Return [x, y] of the center of cell containing provided text 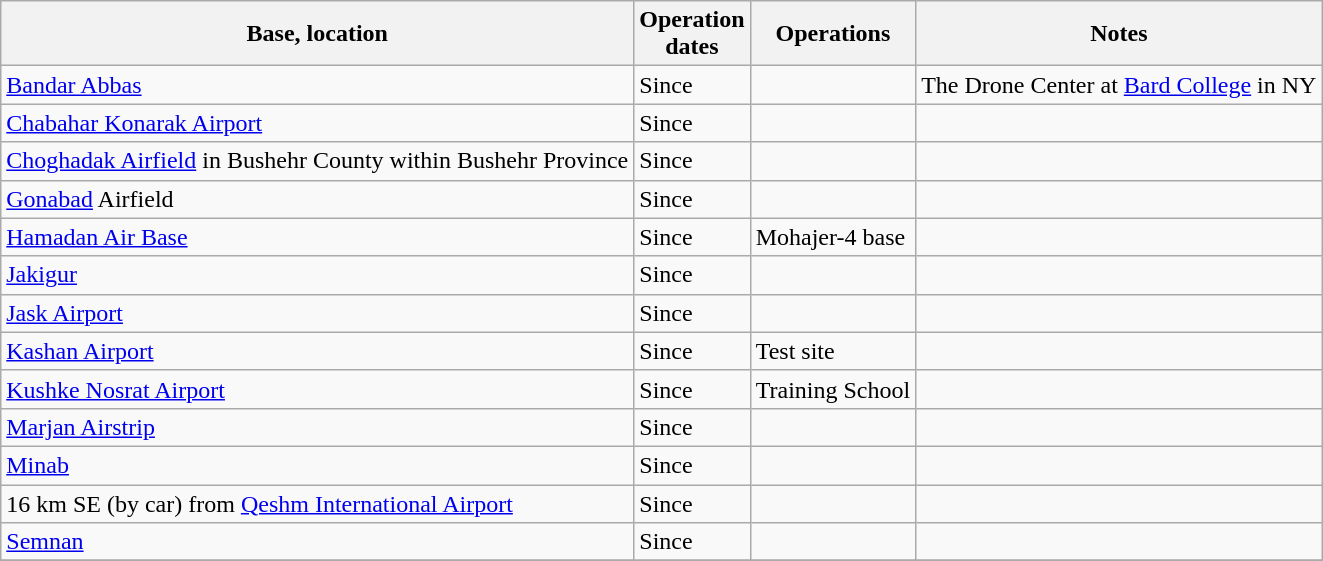
Bandar Abbas [318, 85]
Test site [833, 351]
Jask Airport [318, 313]
Marjan Airstrip [318, 427]
Jakigur [318, 275]
Base, location [318, 34]
Minab [318, 465]
The Drone Center at Bard College in NY [1119, 85]
Operations [833, 34]
Gonabad Airfield [318, 199]
Semnan [318, 542]
Choghadak Airfield in Bushehr County within Bushehr Province [318, 161]
Notes [1119, 34]
Chabahar Konarak Airport [318, 123]
Mohajer-4 base [833, 237]
Operationdates [692, 34]
Training School [833, 389]
Kashan Airport [318, 351]
Hamadan Air Base [318, 237]
16 km SE (by car) from Qeshm International Airport [318, 503]
Kushke Nosrat Airport [318, 389]
